Search for the cell housing the specified text and yield its [x, y] center coordinate. 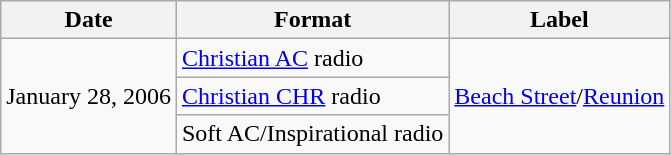
Format [312, 20]
Label [560, 20]
Christian CHR radio [312, 96]
Christian AC radio [312, 58]
Soft AC/Inspirational radio [312, 134]
Date [89, 20]
Beach Street/Reunion [560, 96]
January 28, 2006 [89, 96]
